For the text-containing cell, return its midpoint in [X, Y] coordinate format. 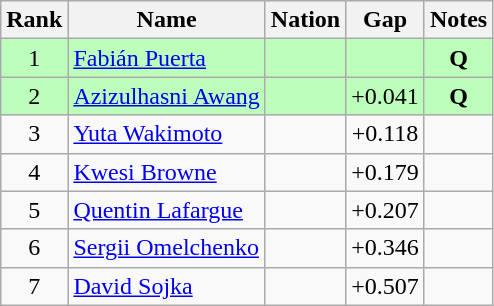
Kwesi Browne [166, 172]
+0.346 [386, 248]
3 [34, 134]
Gap [386, 20]
Quentin Lafargue [166, 210]
+0.118 [386, 134]
Azizulhasni Awang [166, 96]
4 [34, 172]
David Sojka [166, 286]
Sergii Omelchenko [166, 248]
+0.207 [386, 210]
Notes [458, 20]
5 [34, 210]
1 [34, 58]
Rank [34, 20]
6 [34, 248]
Yuta Wakimoto [166, 134]
+0.041 [386, 96]
+0.179 [386, 172]
Nation [305, 20]
2 [34, 96]
7 [34, 286]
Name [166, 20]
+0.507 [386, 286]
Fabián Puerta [166, 58]
